Find where the given text appears and provide that cell's center as (x, y) coordinate. 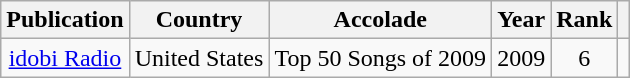
6 (584, 58)
Year (522, 20)
Top 50 Songs of 2009 (380, 58)
Country (199, 20)
2009 (522, 58)
idobi Radio (65, 58)
United States (199, 58)
Publication (65, 20)
Accolade (380, 20)
Rank (584, 20)
